Return [X, Y] of the center of cell containing provided text 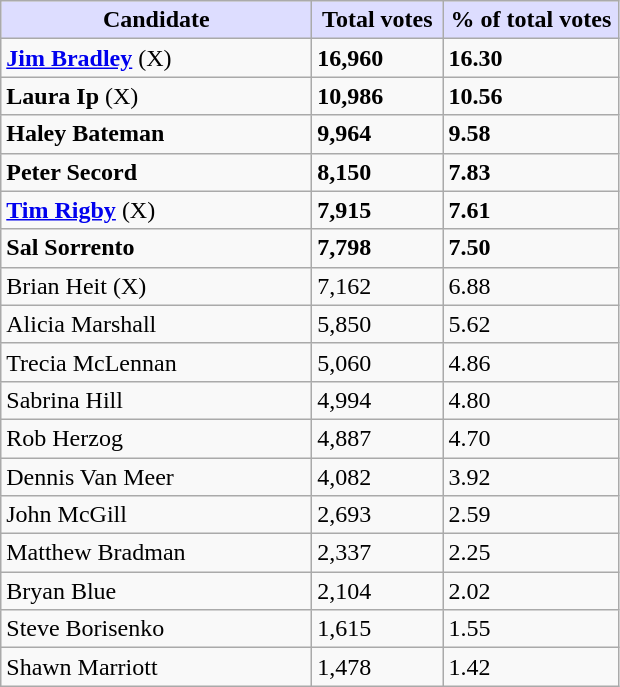
Matthew Bradman [156, 553]
2.59 [531, 515]
Steve Borisenko [156, 629]
10,986 [378, 96]
Dennis Van Meer [156, 477]
8,150 [378, 172]
4.86 [531, 362]
Haley Bateman [156, 134]
7.50 [531, 248]
6.88 [531, 286]
4,887 [378, 438]
Laura Ip (X) [156, 96]
Jim Bradley (X) [156, 58]
5,850 [378, 324]
9,964 [378, 134]
Alicia Marshall [156, 324]
5.62 [531, 324]
9.58 [531, 134]
10.56 [531, 96]
2,693 [378, 515]
John McGill [156, 515]
Candidate [156, 20]
4.80 [531, 400]
% of total votes [531, 20]
4,994 [378, 400]
Brian Heit (X) [156, 286]
Rob Herzog [156, 438]
Tim Rigby (X) [156, 210]
2.02 [531, 591]
7.61 [531, 210]
1.55 [531, 629]
3.92 [531, 477]
1,615 [378, 629]
7,915 [378, 210]
7,162 [378, 286]
2.25 [531, 553]
Peter Secord [156, 172]
Trecia McLennan [156, 362]
1,478 [378, 667]
2,104 [378, 591]
7.83 [531, 172]
5,060 [378, 362]
16,960 [378, 58]
Sal Sorrento [156, 248]
Total votes [378, 20]
Bryan Blue [156, 591]
Sabrina Hill [156, 400]
2,337 [378, 553]
Shawn Marriott [156, 667]
4,082 [378, 477]
7,798 [378, 248]
1.42 [531, 667]
16.30 [531, 58]
4.70 [531, 438]
